Capture the cell that displays the provided text and extract its (X, Y) central coordinate. 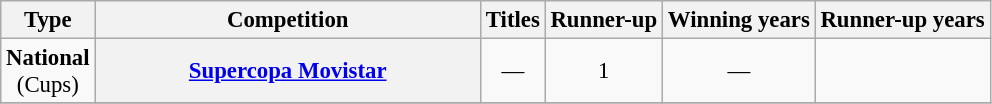
1 (604, 72)
Titles (512, 20)
Supercopa Movistar (288, 72)
National(Cups) (48, 72)
Type (48, 20)
Runner-up (604, 20)
Winning years (738, 20)
Competition (288, 20)
Runner-up years (902, 20)
